Output the (X, Y) coordinate of the center of the cell containing the given text.  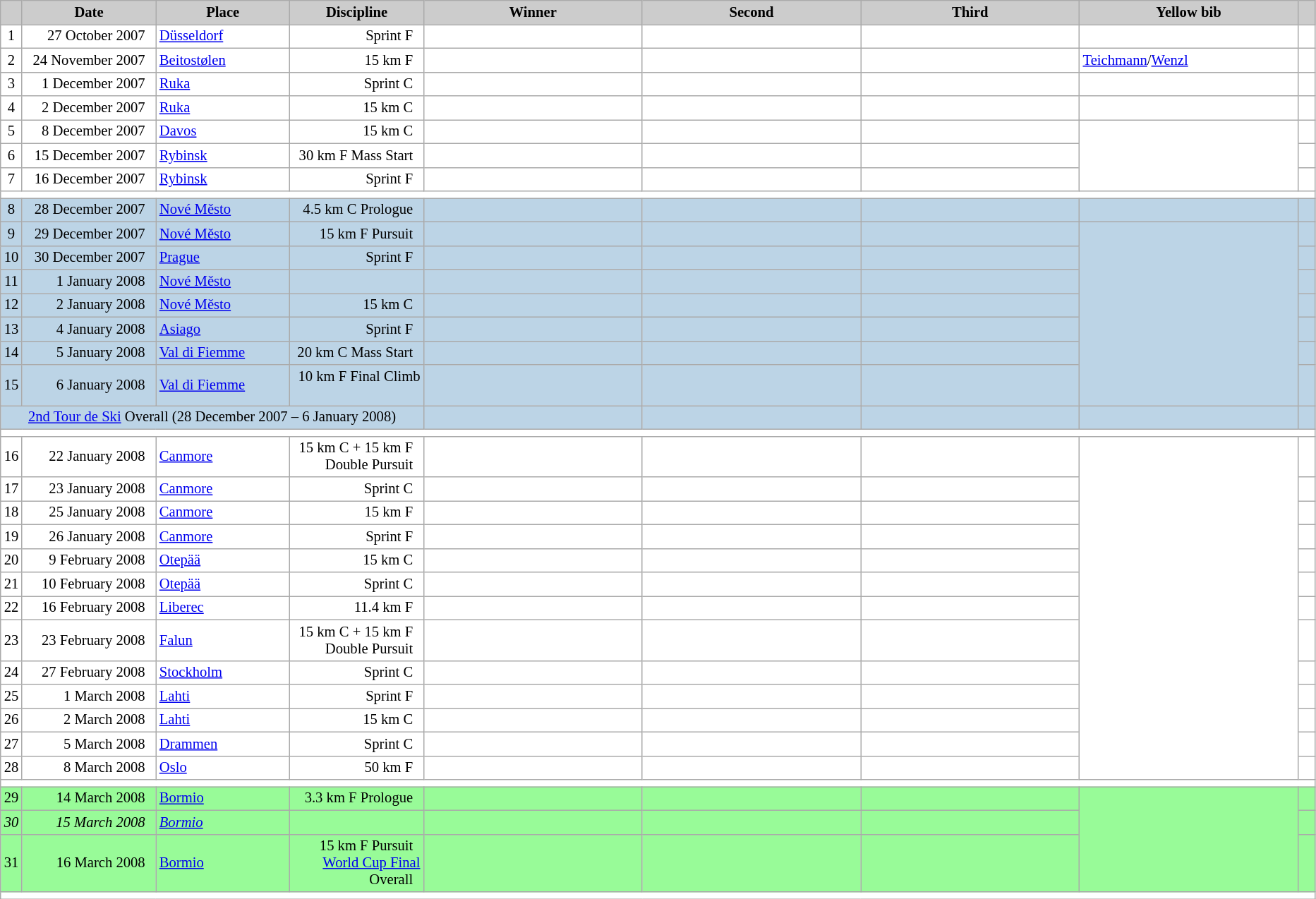
Asiago (223, 329)
21 (11, 584)
Teichmann/Wenzl (1189, 60)
27 October 2007 (89, 36)
18 (11, 512)
10 km F Final Climb (357, 385)
Davos (223, 131)
2 March 2008 (89, 720)
31 (11, 863)
11 (11, 282)
11.4 km F (357, 608)
Third (970, 12)
20 (11, 560)
5 (11, 131)
Falun (223, 640)
Drammen (223, 744)
1 (11, 36)
29 December 2007 (89, 234)
8 December 2007 (89, 131)
50 km F (357, 768)
5 March 2008 (89, 744)
Discipline (357, 12)
4 January 2008 (89, 329)
26 January 2008 (89, 536)
10 (11, 258)
30 (11, 822)
20 km C Mass Start (357, 353)
27 February 2008 (89, 672)
2nd Tour de Ski Overall (28 December 2007 – 6 January 2008) (212, 417)
6 January 2008 (89, 385)
Prague (223, 258)
23 (11, 640)
6 (11, 155)
28 December 2007 (89, 210)
3 (11, 84)
30 December 2007 (89, 258)
9 (11, 234)
14 March 2008 (89, 798)
Winner (533, 12)
15 March 2008 (89, 822)
Second (751, 12)
Yellow bib (1189, 12)
4 (11, 108)
10 February 2008 (89, 584)
Düsseldorf (223, 36)
24 November 2007 (89, 60)
24 (11, 672)
9 February 2008 (89, 560)
15 December 2007 (89, 155)
1 January 2008 (89, 282)
12 (11, 305)
Beitostølen (223, 60)
Place (223, 12)
1 December 2007 (89, 84)
3.3 km F Prologue (357, 798)
8 March 2008 (89, 768)
30 km F Mass Start (357, 155)
8 (11, 210)
15 km F Pursuit World Cup Final Overall (357, 863)
1 March 2008 (89, 696)
16 (11, 457)
15 (11, 385)
Liberec (223, 608)
14 (11, 353)
28 (11, 768)
5 January 2008 (89, 353)
22 January 2008 (89, 457)
16 February 2008 (89, 608)
22 (11, 608)
Oslo (223, 768)
17 (11, 489)
26 (11, 720)
16 December 2007 (89, 179)
Date (89, 12)
16 March 2008 (89, 863)
2 January 2008 (89, 305)
29 (11, 798)
2 (11, 60)
4.5 km C Prologue (357, 210)
23 February 2008 (89, 640)
25 (11, 696)
19 (11, 536)
25 January 2008 (89, 512)
Stockholm (223, 672)
15 km F Pursuit (357, 234)
7 (11, 179)
23 January 2008 (89, 489)
13 (11, 329)
2 December 2007 (89, 108)
27 (11, 744)
